Extract the [X, Y] coordinate from the center of the cell holding the provided text.  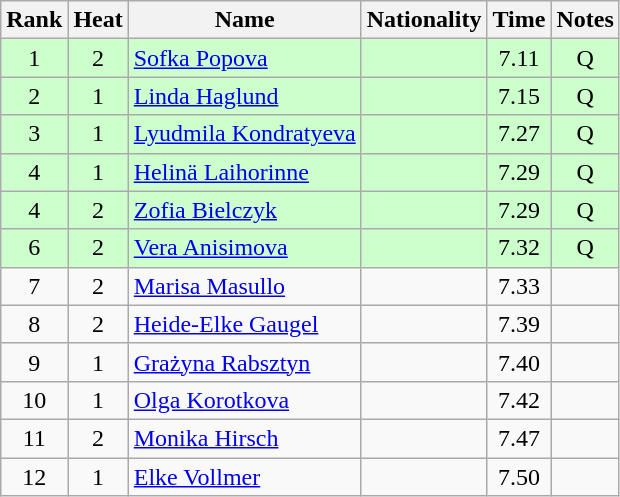
Marisa Masullo [244, 286]
7.47 [519, 438]
Name [244, 20]
7 [34, 286]
Elke Vollmer [244, 477]
Lyudmila Kondratyeva [244, 134]
7.11 [519, 58]
Sofka Popova [244, 58]
12 [34, 477]
7.42 [519, 400]
7.39 [519, 324]
7.15 [519, 96]
7.32 [519, 248]
Nationality [424, 20]
Heat [98, 20]
7.27 [519, 134]
Heide-Elke Gaugel [244, 324]
11 [34, 438]
Monika Hirsch [244, 438]
10 [34, 400]
6 [34, 248]
Linda Haglund [244, 96]
3 [34, 134]
8 [34, 324]
Vera Anisimova [244, 248]
Olga Korotkova [244, 400]
Time [519, 20]
Grażyna Rabsztyn [244, 362]
7.33 [519, 286]
Rank [34, 20]
7.40 [519, 362]
7.50 [519, 477]
Notes [585, 20]
Helinä Laihorinne [244, 172]
Zofia Bielczyk [244, 210]
9 [34, 362]
